Return [x, y] of the center of cell containing provided text 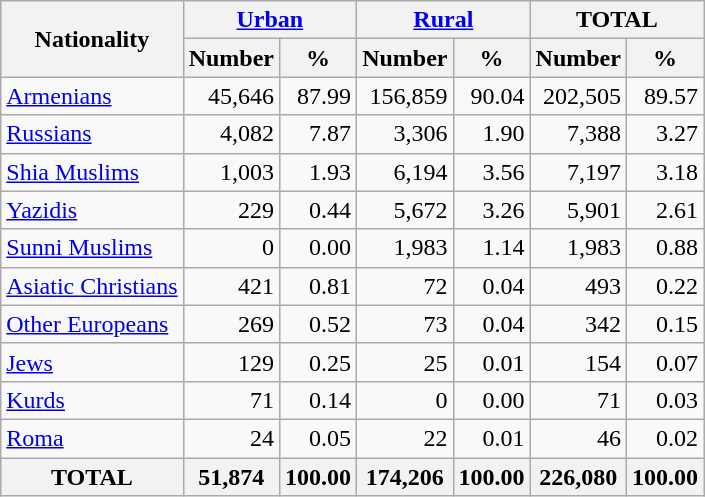
0.14 [318, 400]
0.07 [664, 362]
Jews [92, 362]
156,859 [405, 96]
25 [405, 362]
421 [231, 286]
0.81 [318, 286]
73 [405, 324]
1.90 [492, 134]
202,505 [578, 96]
154 [578, 362]
Nationality [92, 39]
Yazidis [92, 210]
0.03 [664, 400]
0.52 [318, 324]
Asiatic Christians [92, 286]
129 [231, 362]
2.61 [664, 210]
0.44 [318, 210]
72 [405, 286]
Roma [92, 438]
24 [231, 438]
229 [231, 210]
0.05 [318, 438]
7,388 [578, 134]
1.14 [492, 248]
45,646 [231, 96]
3.56 [492, 172]
51,874 [231, 477]
Rural [444, 20]
Sunni Muslims [92, 248]
46 [578, 438]
7.87 [318, 134]
4,082 [231, 134]
90.04 [492, 96]
0.25 [318, 362]
0.22 [664, 286]
Kurds [92, 400]
0.88 [664, 248]
0.15 [664, 324]
3.18 [664, 172]
7,197 [578, 172]
3,306 [405, 134]
Armenians [92, 96]
6,194 [405, 172]
22 [405, 438]
226,080 [578, 477]
269 [231, 324]
5,901 [578, 210]
Other Europeans [92, 324]
87.99 [318, 96]
Russians [92, 134]
3.26 [492, 210]
174,206 [405, 477]
1.93 [318, 172]
Urban [270, 20]
3.27 [664, 134]
5,672 [405, 210]
1,003 [231, 172]
0.02 [664, 438]
493 [578, 286]
Shia Muslims [92, 172]
342 [578, 324]
89.57 [664, 96]
